Extract the [x, y] coordinate from the center of the cell holding the provided text.  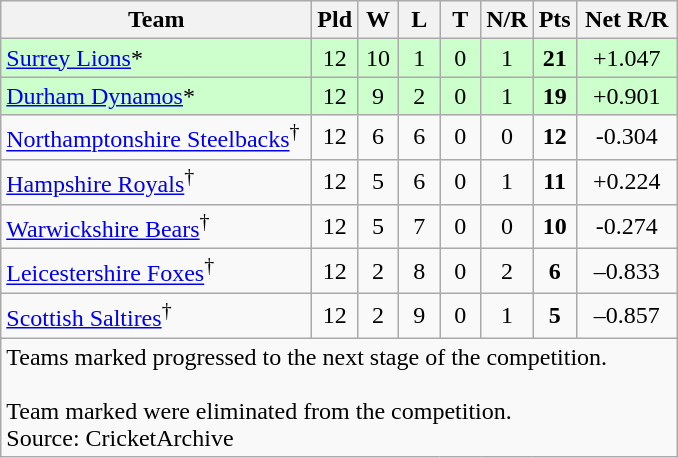
Leicestershire Foxes† [156, 272]
N/R [507, 20]
21 [554, 58]
+0.224 [626, 182]
-0.274 [626, 226]
Surrey Lions* [156, 58]
Northamptonshire Steelbacks† [156, 138]
Pts [554, 20]
–0.833 [626, 272]
8 [420, 272]
+1.047 [626, 58]
19 [554, 96]
Team [156, 20]
Teams marked progressed to the next stage of the competition.Team marked were eliminated from the competition.Source: CricketArchive [340, 398]
-0.304 [626, 138]
Durham Dynamos* [156, 96]
T [460, 20]
–0.857 [626, 316]
Pld [335, 20]
Hampshire Royals† [156, 182]
Scottish Saltires† [156, 316]
11 [554, 182]
+0.901 [626, 96]
7 [420, 226]
L [420, 20]
Net R/R [626, 20]
W [378, 20]
Warwickshire Bears† [156, 226]
